From the cell containing the given text, extract its center point as [X, Y] coordinate. 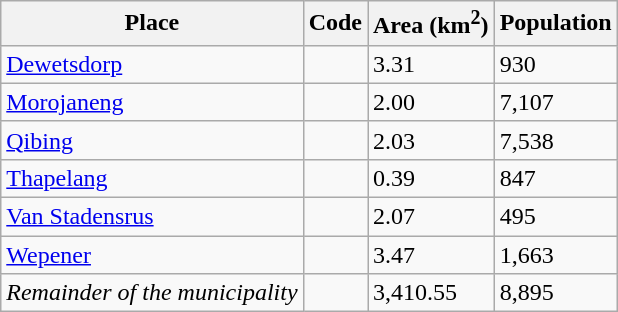
3,410.55 [432, 293]
Place [152, 24]
Area (km2) [432, 24]
Remainder of the municipality [152, 293]
2.07 [432, 217]
2.03 [432, 140]
Thapelang [152, 178]
7,107 [556, 102]
930 [556, 64]
Morojaneng [152, 102]
1,663 [556, 255]
7,538 [556, 140]
Dewetsdorp [152, 64]
Wepener [152, 255]
8,895 [556, 293]
495 [556, 217]
Population [556, 24]
3.31 [432, 64]
0.39 [432, 178]
2.00 [432, 102]
3.47 [432, 255]
Code [335, 24]
Van Stadensrus [152, 217]
Qibing [152, 140]
847 [556, 178]
